Extract the [x, y] coordinate from the center of the cell holding the provided text.  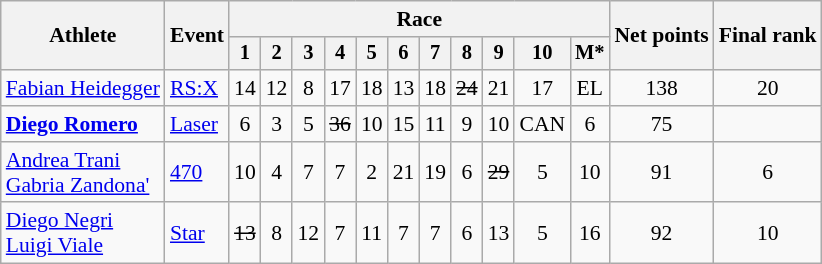
1 [245, 54]
Laser [197, 124]
Net points [661, 36]
470 [197, 172]
20 [768, 88]
Race [419, 19]
75 [661, 124]
36 [340, 124]
Star [197, 234]
Diego NegriLuigi Viale [83, 234]
24 [467, 88]
EL [590, 88]
19 [435, 172]
M* [590, 54]
Andrea TraniGabria Zandona' [83, 172]
138 [661, 88]
Event [197, 36]
92 [661, 234]
RS:X [197, 88]
15 [404, 124]
CAN [542, 124]
Athlete [83, 36]
Final rank [768, 36]
14 [245, 88]
Diego Romero [83, 124]
91 [661, 172]
16 [590, 234]
Fabian Heidegger [83, 88]
29 [499, 172]
